Provide the [x, y] coordinate of the cell's center where the given text is located.  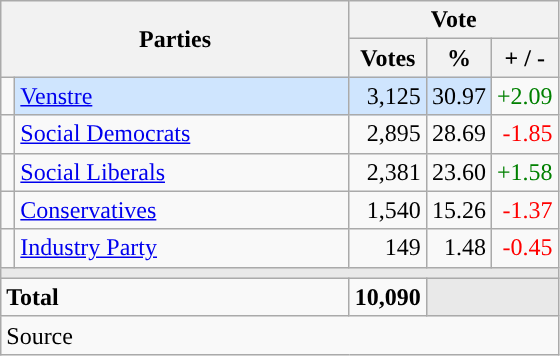
+ / - [524, 58]
2,381 [388, 172]
Source [280, 335]
30.97 [458, 96]
1.48 [458, 248]
149 [388, 248]
Parties [176, 39]
28.69 [458, 134]
+1.58 [524, 172]
Votes [388, 58]
-1.85 [524, 134]
Total [176, 297]
Industry Party [182, 248]
Venstre [182, 96]
Vote [454, 20]
3,125 [388, 96]
-0.45 [524, 248]
Social Democrats [182, 134]
15.26 [458, 210]
% [458, 58]
2,895 [388, 134]
Social Liberals [182, 172]
+2.09 [524, 96]
Conservatives [182, 210]
1,540 [388, 210]
23.60 [458, 172]
-1.37 [524, 210]
10,090 [388, 297]
